Identify which cell holds the provided text, then report its (x, y) central coordinate. 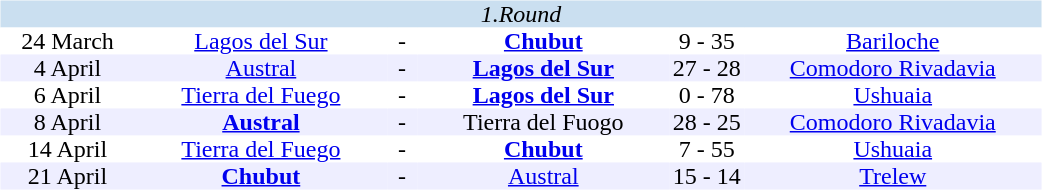
15 - 14 (707, 176)
4 April (67, 68)
8 April (67, 122)
Bariloche (893, 42)
24 March (67, 42)
28 - 25 (707, 122)
6 April (67, 96)
7 - 55 (707, 150)
Trelew (893, 176)
14 April (67, 150)
9 - 35 (707, 42)
21 April (67, 176)
1.Round (520, 14)
Tierra del Fuogo (544, 122)
0 - 78 (707, 96)
27 - 28 (707, 68)
